Determine the [x, y] coordinate at the center of the cell enclosing the given text.  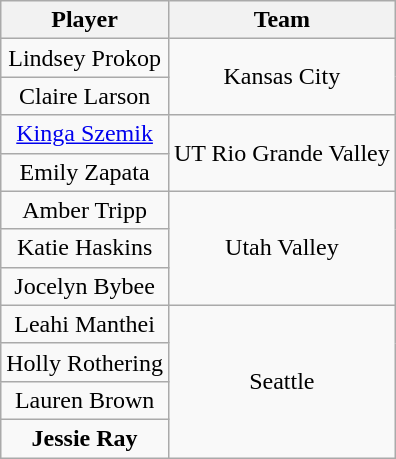
Leahi Manthei [85, 324]
Lauren Brown [85, 400]
Emily Zapata [85, 172]
Player [85, 20]
Claire Larson [85, 96]
Utah Valley [282, 248]
UT Rio Grande Valley [282, 153]
Holly Rothering [85, 362]
Jessie Ray [85, 438]
Seattle [282, 381]
Lindsey Prokop [85, 58]
Team [282, 20]
Kinga Szemik [85, 134]
Kansas City [282, 77]
Jocelyn Bybee [85, 286]
Amber Tripp [85, 210]
Katie Haskins [85, 248]
